Detect which cell encompasses the target text, then output its (X, Y) center coordinate. 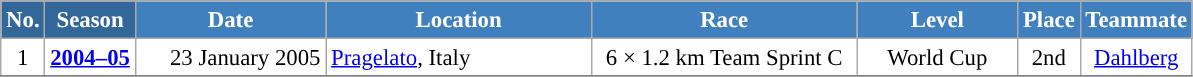
1 (23, 58)
World Cup (938, 58)
23 January 2005 (230, 58)
Location (459, 20)
2004–05 (90, 58)
Race (724, 20)
Teammate (1136, 20)
Level (938, 20)
2nd (1049, 58)
Place (1049, 20)
No. (23, 20)
Pragelato, Italy (459, 58)
Dahlberg (1136, 58)
Date (230, 20)
6 × 1.2 km Team Sprint C (724, 58)
Season (90, 20)
